Detect which cell encompasses the target text, then output its (x, y) center coordinate. 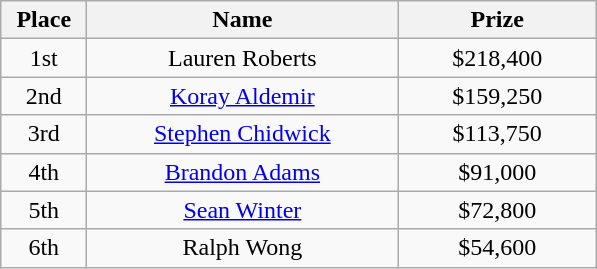
Koray Aldemir (242, 96)
6th (44, 248)
$159,250 (498, 96)
$72,800 (498, 210)
Place (44, 20)
Lauren Roberts (242, 58)
$54,600 (498, 248)
2nd (44, 96)
4th (44, 172)
5th (44, 210)
Prize (498, 20)
Name (242, 20)
$218,400 (498, 58)
Sean Winter (242, 210)
$91,000 (498, 172)
$113,750 (498, 134)
Brandon Adams (242, 172)
3rd (44, 134)
Stephen Chidwick (242, 134)
Ralph Wong (242, 248)
1st (44, 58)
